From the cell containing the given text, extract its center point as (X, Y) coordinate. 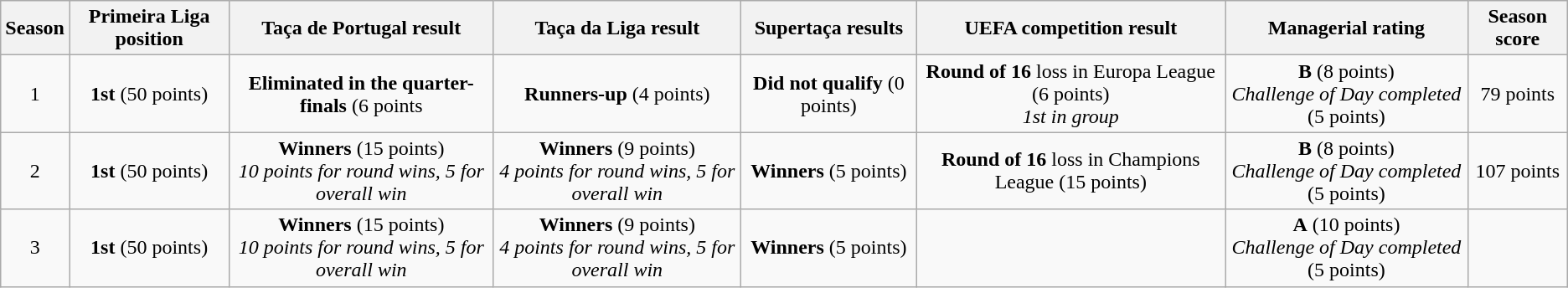
Supertaça results (829, 28)
Season score (1518, 28)
Primeira Liga position (149, 28)
107 points (1518, 171)
Round of 16 loss in Champions League (15 points) (1070, 171)
1 (35, 94)
Runners-up (4 points) (617, 94)
Taça de Portugal result (362, 28)
Taça da Liga result (617, 28)
Round of 16 loss in Europa League (6 points)1st in group (1070, 94)
UEFA competition result (1070, 28)
A (10 points)Challenge of Day completed (5 points) (1347, 248)
2 (35, 171)
Eliminated in the quarter-finals (6 points (362, 94)
3 (35, 248)
Did not qualify (0 points) (829, 94)
Season (35, 28)
79 points (1518, 94)
Managerial rating (1347, 28)
